Identify which cell holds the provided text, then report its [X, Y] central coordinate. 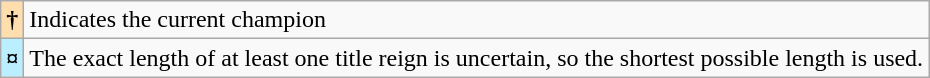
Indicates the current champion [476, 20]
The exact length of at least one title reign is uncertain, so the shortest possible length is used. [476, 58]
¤ [12, 58]
† [12, 20]
